Output the (X, Y) coordinate of the center of the cell containing the given text.  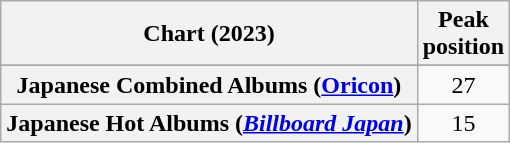
Japanese Hot Albums (Billboard Japan) (209, 123)
Japanese Combined Albums (Oricon) (209, 85)
Chart (2023) (209, 34)
27 (463, 85)
15 (463, 123)
Peakposition (463, 34)
